Determine the [x, y] coordinate at the center of the cell enclosing the given text.  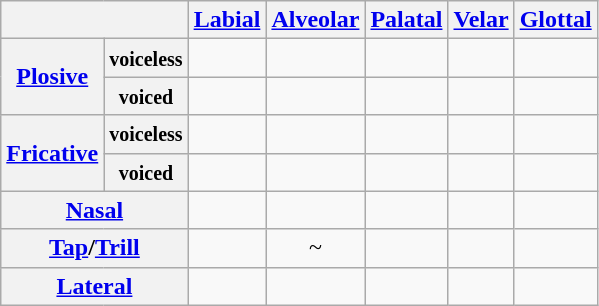
Velar [481, 20]
Glottal [556, 20]
Tap/Trill [94, 248]
Labial [227, 20]
Alveolar [316, 20]
Fricative [52, 153]
Palatal [406, 20]
Lateral [94, 286]
Plosive [52, 77]
~ [316, 248]
Nasal [94, 210]
